From the cell containing the given text, extract its center point as (x, y) coordinate. 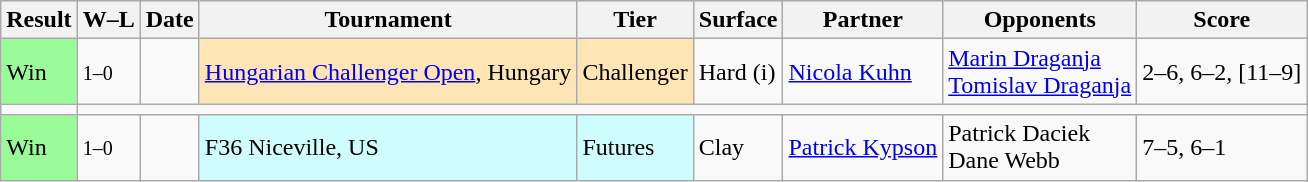
Challenger (635, 72)
Clay (738, 148)
Patrick Kypson (863, 148)
Surface (738, 20)
Marin Draganja Tomislav Draganja (1040, 72)
F36 Niceville, US (388, 148)
W–L (108, 20)
Hard (i) (738, 72)
2–6, 6–2, [11–9] (1222, 72)
Partner (863, 20)
Date (170, 20)
Opponents (1040, 20)
7–5, 6–1 (1222, 148)
Nicola Kuhn (863, 72)
Hungarian Challenger Open, Hungary (388, 72)
Result (39, 20)
Tier (635, 20)
Score (1222, 20)
Patrick Daciek Dane Webb (1040, 148)
Futures (635, 148)
Tournament (388, 20)
